Extract the (x, y) coordinate from the center of the cell holding the provided text.  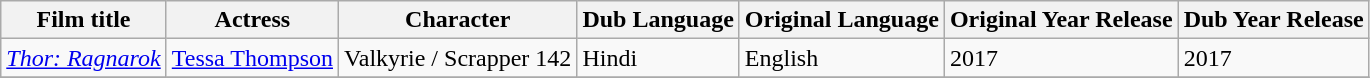
Film title (84, 20)
Actress (252, 20)
Character (458, 20)
Dub Year Release (1274, 20)
Original Year Release (1061, 20)
Valkyrie / Scrapper 142 (458, 58)
Original Language (842, 20)
Dub Language (658, 20)
Hindi (658, 58)
English (842, 58)
Thor: Ragnarok (84, 58)
Tessa Thompson (252, 58)
